Pinpoint the cell where the given text exists, returning its (X, Y) midpoint coordinate. 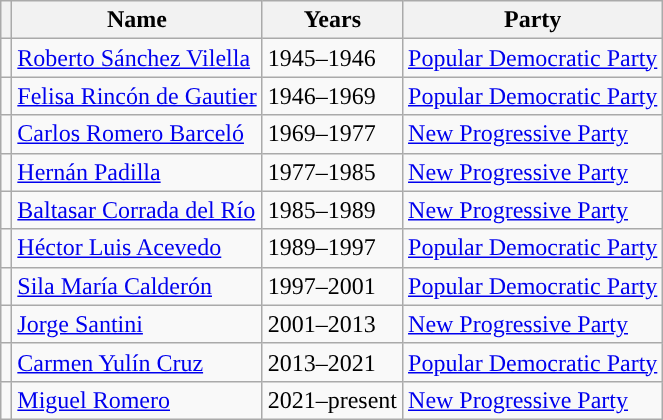
Sila María Calderón (137, 286)
1977–1985 (332, 172)
1969–1977 (332, 134)
Felisa Rincón de Gautier (137, 96)
Baltasar Corrada del Río (137, 210)
Carlos Romero Barceló (137, 134)
1997–2001 (332, 286)
Hernán Padilla (137, 172)
Party (533, 20)
2001–2013 (332, 324)
1985–1989 (332, 210)
Miguel Romero (137, 400)
2013–2021 (332, 362)
1989–1997 (332, 248)
Name (137, 20)
1946–1969 (332, 96)
Roberto Sánchez Vilella (137, 58)
Héctor Luis Acevedo (137, 248)
Jorge Santini (137, 324)
1945–1946 (332, 58)
Years (332, 20)
2021–present (332, 400)
Carmen Yulín Cruz (137, 362)
